For the text-containing cell, return its midpoint in [X, Y] coordinate format. 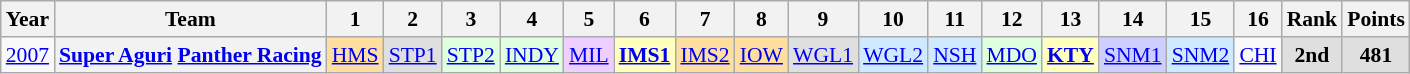
SNM2 [1201, 55]
MIL [589, 55]
13 [1070, 19]
3 [471, 19]
Super Aguri Panther Racing [190, 55]
2007 [28, 55]
HMS [356, 55]
STP1 [413, 55]
8 [762, 19]
Year [28, 19]
IOW [762, 55]
5 [589, 19]
10 [893, 19]
STP2 [471, 55]
NSH [954, 55]
2 [413, 19]
MDO [1012, 55]
IMS2 [704, 55]
Rank [1312, 19]
WGL2 [893, 55]
2nd [1312, 55]
1 [356, 19]
481 [1376, 55]
SNM1 [1133, 55]
IMS1 [645, 55]
14 [1133, 19]
12 [1012, 19]
WGL1 [823, 55]
7 [704, 19]
4 [532, 19]
11 [954, 19]
Points [1376, 19]
KTY [1070, 55]
Team [190, 19]
9 [823, 19]
15 [1201, 19]
6 [645, 19]
INDY [532, 55]
CHI [1258, 55]
16 [1258, 19]
